Extract the [X, Y] coordinate from the center of the cell holding the provided text.  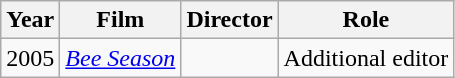
Year [30, 20]
Bee Season [120, 58]
2005 [30, 58]
Role [366, 20]
Film [120, 20]
Director [230, 20]
Additional editor [366, 58]
